For the text-containing cell, return its midpoint in [X, Y] coordinate format. 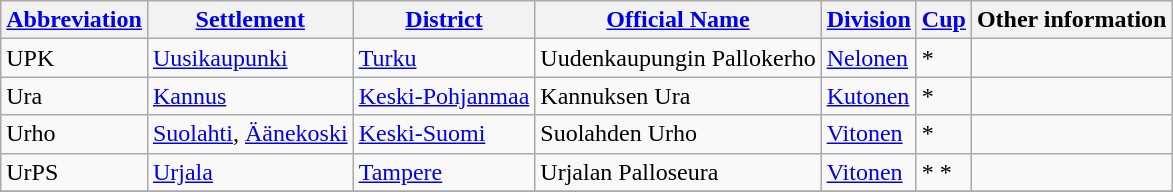
Keski-Pohjanmaa [444, 96]
Official Name [678, 20]
Nelonen [868, 58]
District [444, 20]
UPK [74, 58]
Suolahti, Äänekoski [250, 134]
Kannus [250, 96]
Other information [1072, 20]
Suolahden Urho [678, 134]
Urho [74, 134]
Tampere [444, 172]
Kutonen [868, 96]
Division [868, 20]
* * [944, 172]
Settlement [250, 20]
Keski-Suomi [444, 134]
Turku [444, 58]
Cup [944, 20]
Uudenkaupungin Pallokerho [678, 58]
Urjalan Palloseura [678, 172]
Kannuksen Ura [678, 96]
UrPS [74, 172]
Abbreviation [74, 20]
Uusikaupunki [250, 58]
Ura [74, 96]
Urjala [250, 172]
